Capture the cell that displays the provided text and extract its (x, y) central coordinate. 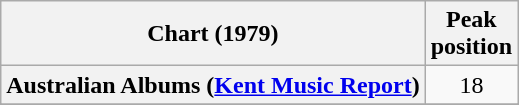
Peakposition (471, 34)
Australian Albums (Kent Music Report) (213, 85)
18 (471, 85)
Chart (1979) (213, 34)
